Identify which cell holds the provided text, then report its (x, y) central coordinate. 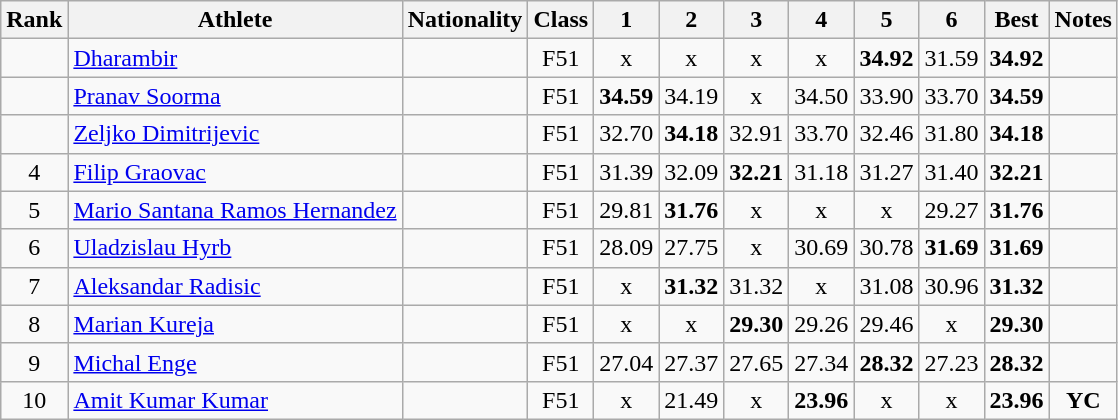
29.46 (886, 324)
27.23 (952, 362)
10 (34, 400)
27.37 (692, 362)
30.78 (886, 248)
Nationality (465, 20)
Mario Santana Ramos Hernandez (235, 210)
Pranav Soorma (235, 96)
32.91 (756, 134)
Michal Enge (235, 362)
28.09 (626, 248)
Notes (1083, 20)
31.39 (626, 172)
34.19 (692, 96)
32.46 (886, 134)
Dharambir (235, 58)
7 (34, 286)
29.27 (952, 210)
Aleksandar Radisic (235, 286)
9 (34, 362)
31.08 (886, 286)
30.96 (952, 286)
1 (626, 20)
27.65 (756, 362)
Zeljko Dimitrijevic (235, 134)
33.90 (886, 96)
29.81 (626, 210)
32.70 (626, 134)
31.18 (822, 172)
Amit Kumar Kumar (235, 400)
Marian Kureja (235, 324)
27.34 (822, 362)
27.75 (692, 248)
21.49 (692, 400)
Best (1016, 20)
2 (692, 20)
8 (34, 324)
Athlete (235, 20)
Filip Graovac (235, 172)
31.40 (952, 172)
YC (1083, 400)
3 (756, 20)
Rank (34, 20)
Uladzislau Hyrb (235, 248)
29.26 (822, 324)
32.09 (692, 172)
Class (561, 20)
31.80 (952, 134)
31.27 (886, 172)
31.59 (952, 58)
34.50 (822, 96)
30.69 (822, 248)
27.04 (626, 362)
